Capture the cell that displays the provided text and extract its [X, Y] central coordinate. 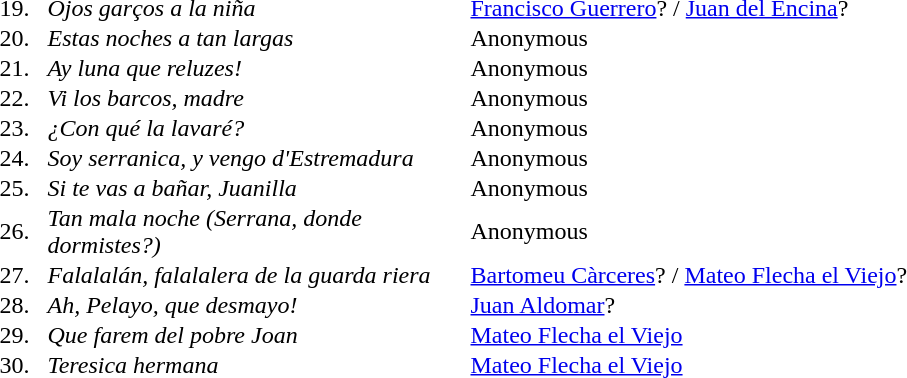
¿Con qué la lavaré? [258, 128]
Falalalán, falalalera de la guarda riera [258, 275]
Ay luna que reluzes! [258, 68]
Ah, Pelayo, que desmayo! [258, 305]
Estas noches a tan largas [258, 38]
Que farem del pobre Joan [258, 335]
Soy serranica, y vengo d'Estremadura [258, 158]
Vi los barcos, madre [258, 98]
Tan mala noche (Serrana, donde dormistes?) [258, 232]
Si te vas a bañar, Juanilla [258, 188]
